Capture the cell that displays the provided text and extract its (x, y) central coordinate. 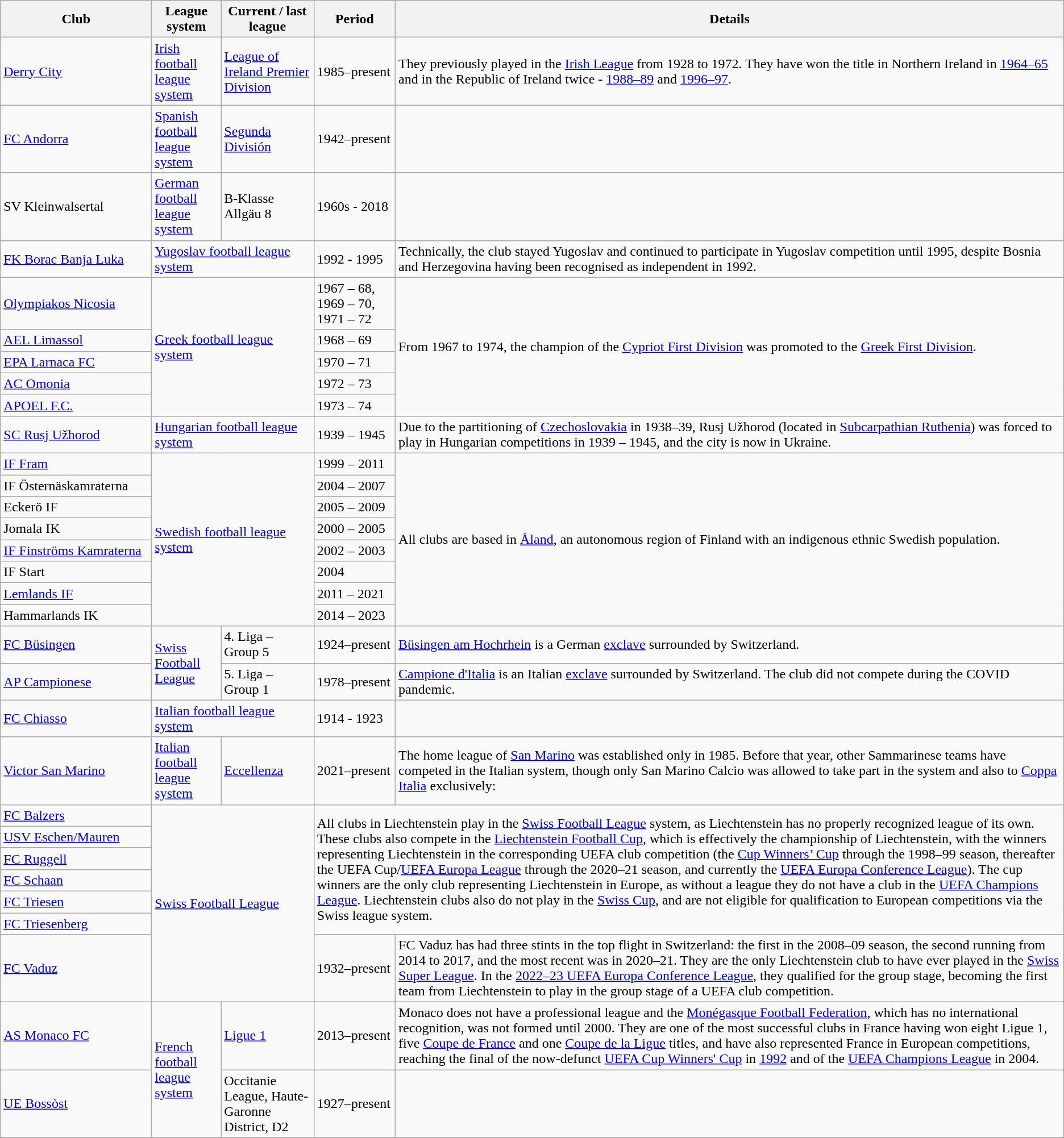
League system (186, 19)
1924–present (355, 644)
Derry City (76, 72)
Irish football league system (186, 72)
FC Chiasso (76, 718)
2004 – 2007 (355, 486)
IF Start (76, 572)
2005 – 2009 (355, 507)
Hungarian football league system (233, 434)
Club (76, 19)
IF Fram (76, 464)
IF Finströms Kamraterna (76, 551)
1999 – 2011 (355, 464)
Swedish football league system (233, 539)
1992 - 1995 (355, 259)
From 1967 to 1974, the champion of the Cypriot First Division was promoted to the Greek First Division. (730, 347)
Period (355, 19)
1973 – 74 (355, 405)
2021–present (355, 770)
Büsingen am Hochrhein is a German exclave surrounded by Switzerland. (730, 644)
1927–present (355, 1103)
FC Vaduz (76, 968)
IF Östernäskamraterna (76, 486)
2000 – 2005 (355, 529)
FC Büsingen (76, 644)
2004 (355, 572)
5. Liga – Group 1 (267, 682)
FC Schaan (76, 880)
All clubs are based in Åland, an autonomous region of Finland with an indigenous ethnic Swedish population. (730, 539)
2013–present (355, 1036)
FC Triesenberg (76, 923)
2014 – 2023 (355, 615)
4. Liga – Group 5 (267, 644)
Lemlands IF (76, 594)
AC Omonia (76, 383)
Jomala IK (76, 529)
Eccellenza (267, 770)
1967 – 68, 1969 – 70, 1971 – 72 (355, 303)
Greek football league system (233, 347)
B-Klasse Allgäu 8 (267, 207)
AP Campionese (76, 682)
FC Andorra (76, 139)
2002 – 2003 (355, 551)
League of Ireland Premier Division (267, 72)
1932–present (355, 968)
Yugoslav football league system (233, 259)
1968 – 69 (355, 340)
AS Monaco FC (76, 1036)
1914 - 1923 (355, 718)
German football league system (186, 207)
SC Rusj Užhorod (76, 434)
1939 – 1945 (355, 434)
UE Bossòst (76, 1103)
FC Balzers (76, 815)
APOEL F.C. (76, 405)
French football league system (186, 1070)
FC Ruggell (76, 858)
1972 – 73 (355, 383)
Spanish football league system (186, 139)
Occitanie League, Haute-Garonne District, D2 (267, 1103)
1960s - 2018 (355, 207)
Current / last league (267, 19)
FC Triesen (76, 902)
Eckerö IF (76, 507)
1978–present (355, 682)
AEL Limassol (76, 340)
Olympiakos Nicosia (76, 303)
FK Borac Banja Luka (76, 259)
1985–present (355, 72)
1970 – 71 (355, 362)
Victor San Marino (76, 770)
2011 – 2021 (355, 594)
Campione d'Italia is an Italian exclave surrounded by Switzerland. The club did not compete during the COVID pandemic. (730, 682)
Details (730, 19)
USV Eschen/Mauren (76, 837)
SV Kleinwalsertal (76, 207)
1942–present (355, 139)
Hammarlands IK (76, 615)
Segunda División (267, 139)
EPA Larnaca FC (76, 362)
Ligue 1 (267, 1036)
